For the text-containing cell, return its midpoint in [x, y] coordinate format. 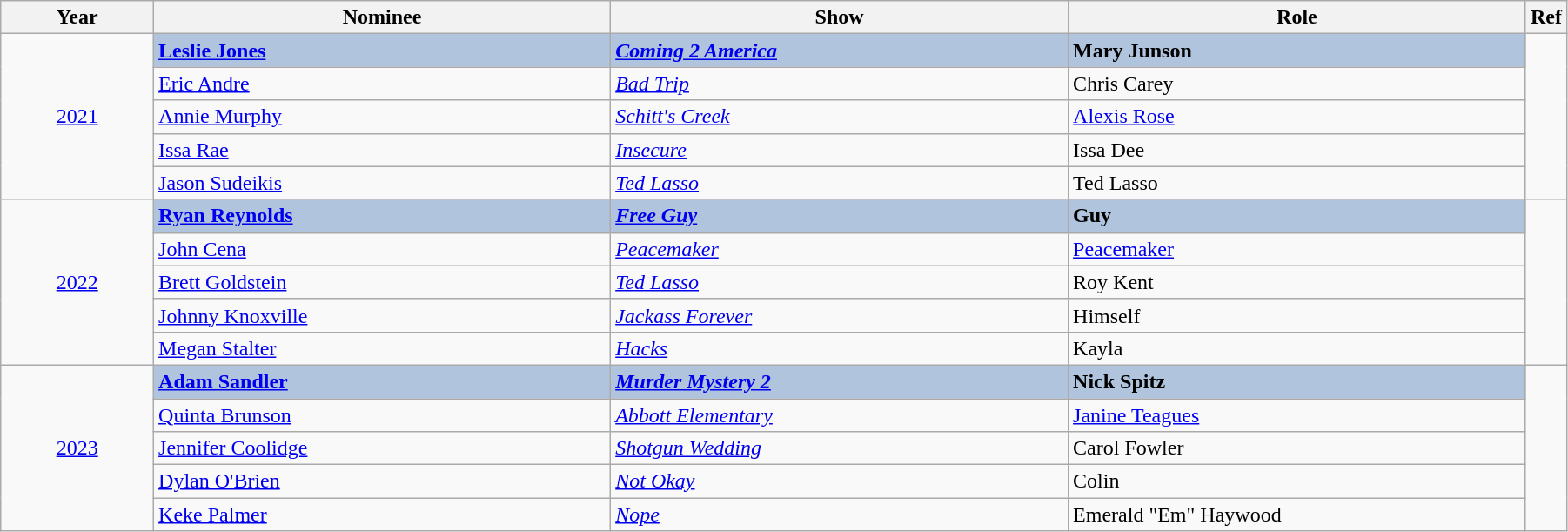
Nick Spitz [1297, 381]
Role [1297, 17]
Murder Mystery 2 [840, 381]
John Cena [383, 249]
Jackass Forever [840, 315]
Himself [1297, 315]
Guy [1297, 216]
Eric Andre [383, 84]
Show [840, 17]
Kayla [1297, 348]
Nominee [383, 17]
Carol Fowler [1297, 448]
Coming 2 America [840, 51]
Annie Murphy [383, 117]
2022 [77, 282]
Leslie Jones [383, 51]
Shotgun Wedding [840, 448]
Brett Goldstein [383, 282]
Year [77, 17]
Roy Kent [1297, 282]
Ryan Reynolds [383, 216]
Issa Dee [1297, 150]
Bad Trip [840, 84]
Quinta Brunson [383, 415]
Free Guy [840, 216]
Janine Teagues [1297, 415]
Issa Rae [383, 150]
Hacks [840, 348]
Schitt's Creek [840, 117]
2023 [77, 448]
Nope [840, 515]
Emerald "Em" Haywood [1297, 515]
Insecure [840, 150]
Dylan O'Brien [383, 481]
Ref [1545, 17]
Chris Carey [1297, 84]
Jason Sudeikis [383, 183]
Abbott Elementary [840, 415]
Not Okay [840, 481]
2021 [77, 117]
Megan Stalter [383, 348]
Adam Sandler [383, 381]
Keke Palmer [383, 515]
Colin [1297, 481]
Johnny Knoxville [383, 315]
Mary Junson [1297, 51]
Alexis Rose [1297, 117]
Jennifer Coolidge [383, 448]
